For the text-containing cell, return its midpoint in [X, Y] coordinate format. 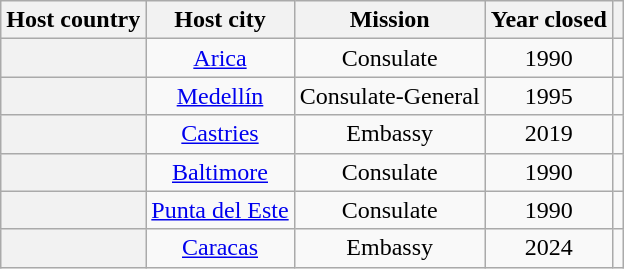
Host city [220, 20]
Castries [220, 134]
Medellín [220, 96]
Arica [220, 58]
2024 [548, 248]
Host country [74, 20]
Consulate-General [390, 96]
2019 [548, 134]
Baltimore [220, 172]
Punta del Este [220, 210]
Year closed [548, 20]
1995 [548, 96]
Mission [390, 20]
Caracas [220, 248]
